Detect which cell encompasses the target text, then output its [X, Y] center coordinate. 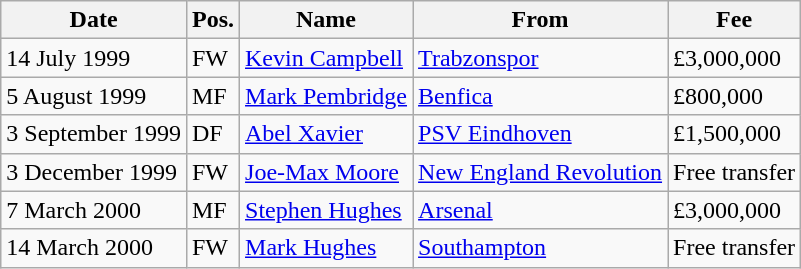
5 August 1999 [94, 96]
£1,500,000 [734, 134]
Name [326, 20]
Southampton [540, 248]
Benfica [540, 96]
Pos. [212, 20]
Abel Xavier [326, 134]
14 July 1999 [94, 58]
DF [212, 134]
Mark Pembridge [326, 96]
Fee [734, 20]
3 December 1999 [94, 172]
Mark Hughes [326, 248]
£800,000 [734, 96]
Arsenal [540, 210]
PSV Eindhoven [540, 134]
Stephen Hughes [326, 210]
7 March 2000 [94, 210]
New England Revolution [540, 172]
Joe-Max Moore [326, 172]
14 March 2000 [94, 248]
From [540, 20]
Date [94, 20]
Kevin Campbell [326, 58]
Trabzonspor [540, 58]
3 September 1999 [94, 134]
